Detect which cell encompasses the target text, then output its [X, Y] center coordinate. 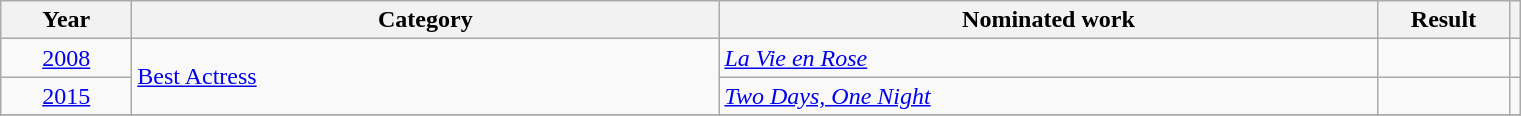
La Vie en Rose [1048, 58]
Best Actress [426, 77]
Category [426, 20]
Nominated work [1048, 20]
Year [66, 20]
2015 [66, 96]
Result [1444, 20]
Two Days, One Night [1048, 96]
2008 [66, 58]
